Output the (x, y) coordinate of the center of the cell containing the given text.  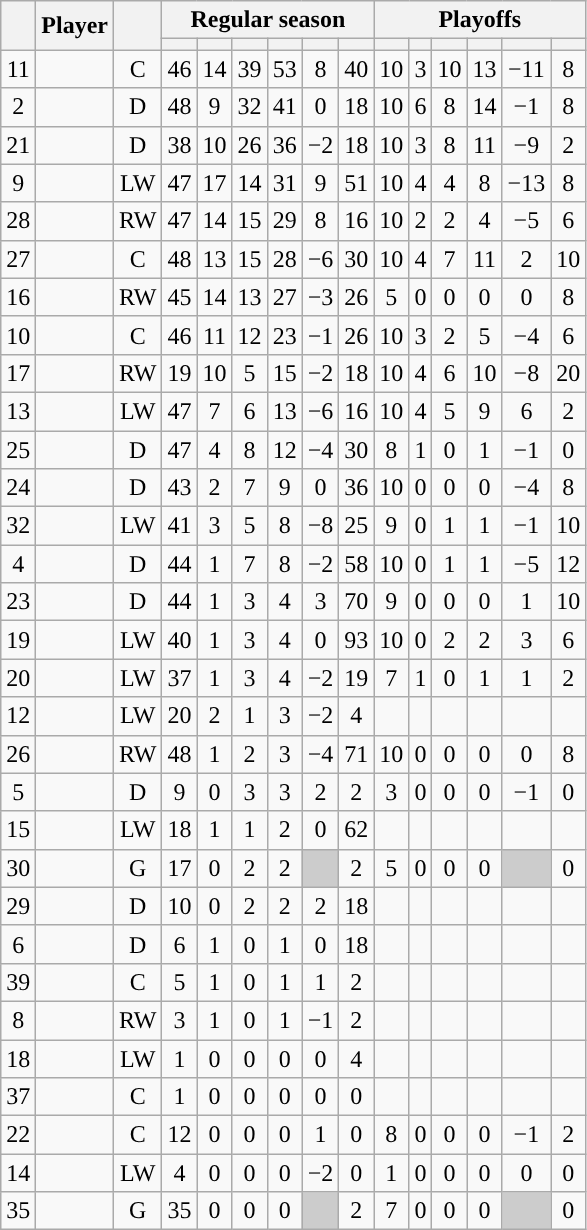
51 (356, 183)
38 (180, 145)
Player (75, 26)
58 (356, 564)
Playoffs (480, 20)
22 (18, 1135)
−3 (320, 297)
21 (18, 145)
45 (180, 297)
43 (180, 488)
−11 (526, 69)
31 (284, 183)
Regular season (268, 20)
70 (356, 602)
71 (356, 754)
53 (284, 69)
−9 (526, 145)
62 (356, 830)
−13 (526, 183)
93 (356, 640)
24 (18, 488)
